Locate the cell with the specified text and output its [X, Y] center coordinate. 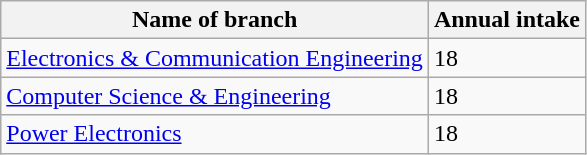
Name of branch [215, 20]
Electronics & Communication Engineering [215, 58]
Power Electronics [215, 134]
Annual intake [506, 20]
Computer Science & Engineering [215, 96]
